Scan for the cell matching the given text and deliver its (X, Y) coordinate at center. 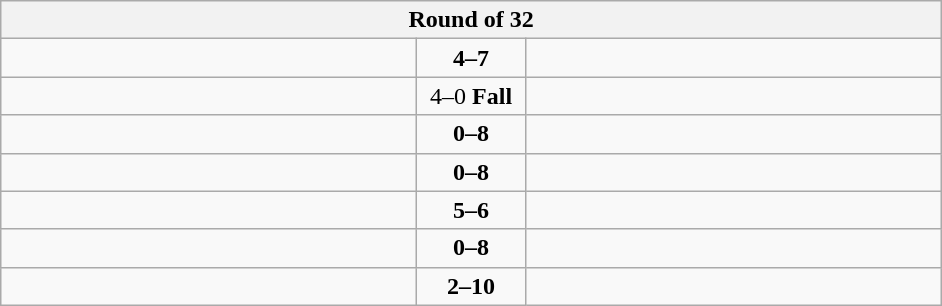
2–10 (472, 286)
5–6 (472, 210)
Round of 32 (472, 20)
4–0 Fall (472, 96)
4–7 (472, 58)
